Determine the [X, Y] coordinate at the center of the cell enclosing the given text.  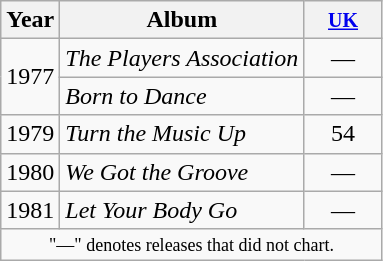
54 [344, 134]
Let Your Body Go [182, 210]
UK [344, 20]
1980 [30, 172]
Born to Dance [182, 96]
"—" denotes releases that did not chart. [192, 244]
Turn the Music Up [182, 134]
1979 [30, 134]
The Players Association [182, 58]
Year [30, 20]
1977 [30, 77]
1981 [30, 210]
Album [182, 20]
We Got the Groove [182, 172]
